Detect which cell encompasses the target text, then output its (X, Y) center coordinate. 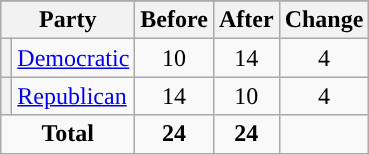
Total (68, 134)
Republican (74, 96)
Party (68, 20)
Democratic (74, 58)
After (246, 20)
Before (174, 20)
Change (324, 20)
